For the text-containing cell, return its midpoint in [X, Y] coordinate format. 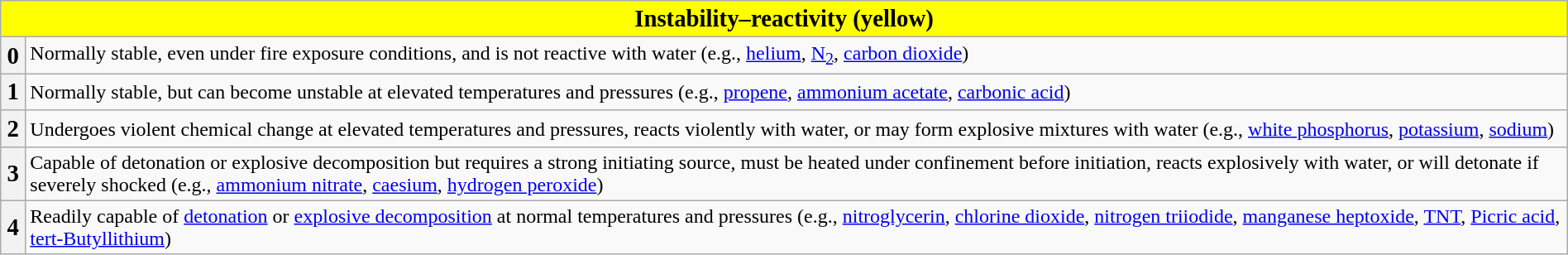
1 [13, 92]
Normally stable, even under fire exposure conditions, and is not reactive with water (e.g., helium, N2, carbon dioxide) [796, 55]
0 [13, 55]
4 [13, 227]
Normally stable, but can become unstable at elevated temperatures and pressures (e.g., propene, ammonium acetate, carbonic acid) [796, 92]
Instability–reactivity (yellow) [784, 19]
2 [13, 128]
3 [13, 174]
